Scan for the cell matching the given text and deliver its [x, y] coordinate at center. 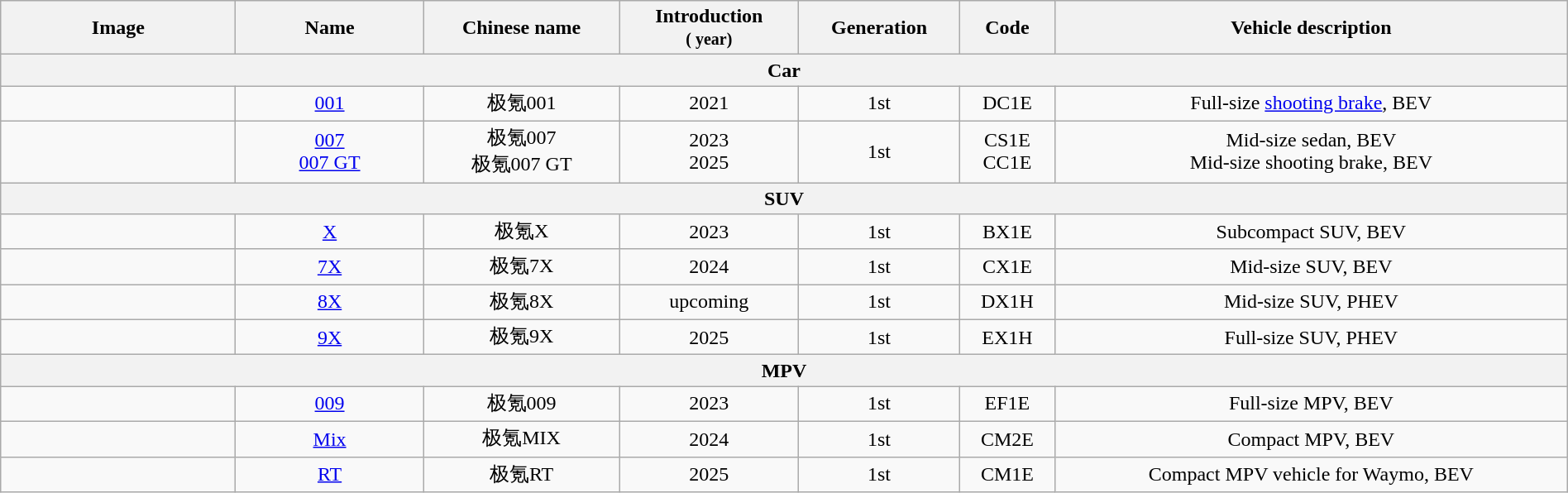
极氪7X [521, 266]
极氪MIX [521, 438]
007007 GT [329, 151]
EX1H [1007, 337]
极氪RT [521, 475]
Full-size SUV, PHEV [1311, 337]
SUV [784, 198]
upcoming [710, 303]
EF1E [1007, 404]
20232025 [710, 151]
极氪007极氪007 GT [521, 151]
Generation [880, 28]
CX1E [1007, 266]
Compact MPV, BEV [1311, 438]
CM1E [1007, 475]
Name [329, 28]
Full-size MPV, BEV [1311, 404]
Car [784, 70]
极氪8X [521, 303]
CM2E [1007, 438]
DC1E [1007, 104]
极氪009 [521, 404]
MPV [784, 371]
极氪9X [521, 337]
Mix [329, 438]
极氪001 [521, 104]
极氪X [521, 232]
Mid-size sedan, BEVMid-size shooting brake, BEV [1311, 151]
Mid-size SUV, PHEV [1311, 303]
RT [329, 475]
9X [329, 337]
8X [329, 303]
001 [329, 104]
009 [329, 404]
Full-size shooting brake, BEV [1311, 104]
Image [118, 28]
X [329, 232]
Subcompact SUV, BEV [1311, 232]
Mid-size SUV, BEV [1311, 266]
Compact MPV vehicle for Waymo, BEV [1311, 475]
BX1E [1007, 232]
Code [1007, 28]
7X [329, 266]
Vehicle description [1311, 28]
Introduction( year) [710, 28]
Chinese name [521, 28]
DX1H [1007, 303]
CS1ECC1E [1007, 151]
2021 [710, 104]
